Locate the cell with the specified text and output its (X, Y) center coordinate. 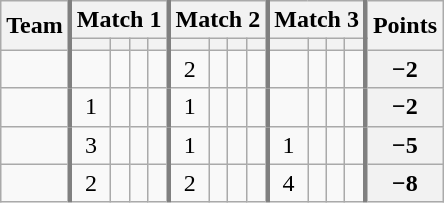
Team (36, 26)
Match 2 (218, 20)
−8 (404, 183)
3 (90, 145)
Match 3 (316, 20)
Points (404, 26)
Match 1 (120, 20)
4 (288, 183)
−5 (404, 145)
